Detect which cell encompasses the target text, then output its [x, y] center coordinate. 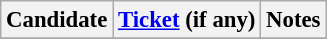
Notes [294, 20]
Ticket (if any) [187, 20]
Candidate [57, 20]
